Return [x, y] of the center of cell containing provided text 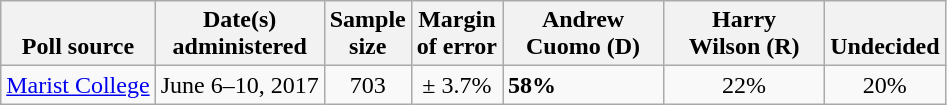
Date(s)administered [240, 34]
20% [885, 85]
Samplesize [368, 34]
AndrewCuomo (D) [582, 34]
June 6–10, 2017 [240, 85]
± 3.7% [456, 85]
Poll source [78, 34]
58% [582, 85]
703 [368, 85]
HarryWilson (R) [744, 34]
Marist College [78, 85]
22% [744, 85]
Marginof error [456, 34]
Undecided [885, 34]
